Identify which cell holds the provided text, then report its (X, Y) central coordinate. 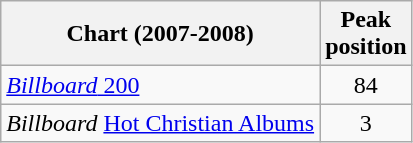
Peakposition (366, 34)
Chart (2007-2008) (160, 34)
Billboard Hot Christian Albums (160, 123)
3 (366, 123)
84 (366, 85)
Billboard 200 (160, 85)
